Scan for the cell matching the given text and deliver its [x, y] coordinate at center. 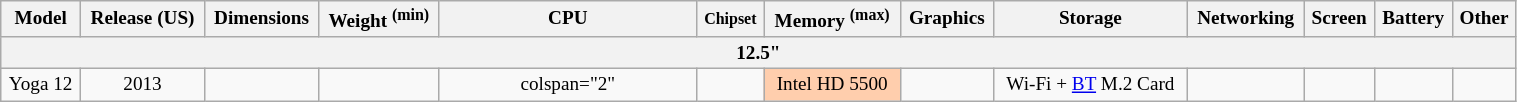
Battery [1413, 20]
Storage [1090, 20]
Release (US) [143, 20]
colspan="2" [568, 85]
2013 [143, 85]
Networking [1246, 20]
Intel HD 5500 [832, 85]
CPU [568, 20]
Chipset [730, 20]
Graphics [946, 20]
Screen [1339, 20]
Dimensions [261, 20]
Wi-Fi + BT M.2 Card [1090, 85]
Other [1484, 20]
12.5" [758, 53]
Model [41, 20]
Yoga 12 [41, 85]
Memory (max) [832, 20]
Weight (min) [379, 20]
